Extract the (x, y) coordinate from the center of the cell holding the provided text.  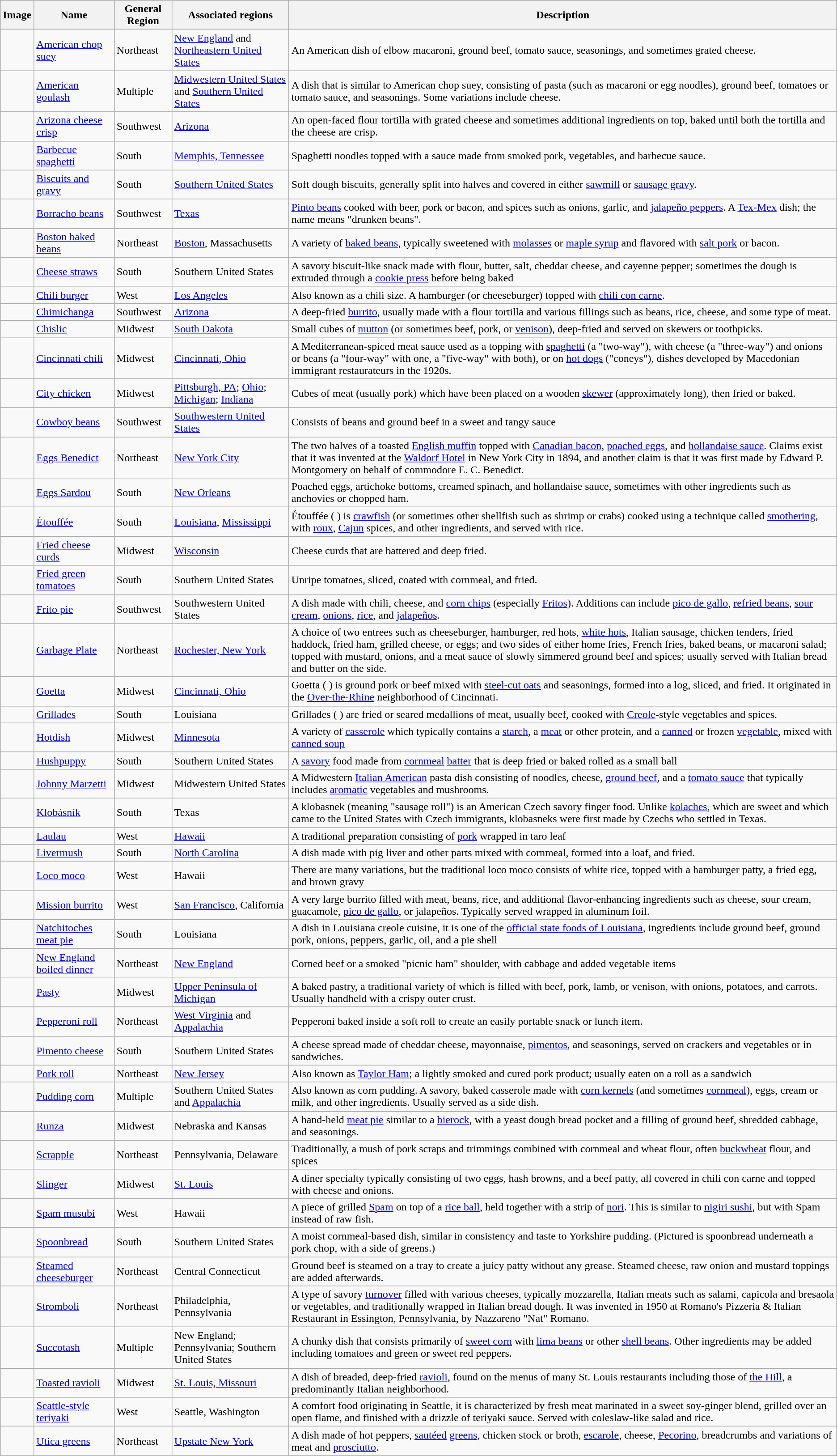
Description (562, 15)
Philadelphia, Pennsylvania (230, 1307)
North Carolina (230, 853)
Minnesota (230, 737)
Upper Peninsula of Michigan (230, 992)
Biscuits and gravy (74, 184)
Upstate New York (230, 1441)
A dish made of hot peppers, sautéed greens, chicken stock or broth, escarole, cheese, Pecorino, breadcrumbs and variations of meat and prosciutto. (562, 1441)
A traditional preparation consisting of pork wrapped in taro leaf (562, 836)
Fried green tomatoes (74, 580)
Seattle, Washington (230, 1412)
Pittsburgh, PA; Ohio; Michigan; Indiana (230, 394)
Spaghetti noodles topped with a sauce made from smoked pork, vegetables, and barbecue sauce. (562, 156)
Laulau (74, 836)
New Jersey (230, 1074)
Name (74, 15)
Louisiana, Mississippi (230, 522)
Cubes of meat (usually pork) which have been placed on a wooden skewer (approximately long), then fried or baked. (562, 394)
A diner specialty typically consisting of two eggs, hash browns, and a beef patty, all covered in chili con carne and topped with cheese and onions. (562, 1184)
Barbecue spaghetti (74, 156)
Scrapple (74, 1155)
San Francisco, California (230, 905)
Toasted ravioli (74, 1383)
Image (17, 15)
Nebraska and Kansas (230, 1125)
An American dish of elbow macaroni, ground beef, tomato sauce, seasonings, and sometimes grated cheese. (562, 50)
Rochester, New York (230, 650)
Traditionally, a mush of pork scraps and trimmings combined with cornmeal and wheat flour, often buckwheat flour, and spices (562, 1155)
A dish made with pig liver and other parts mixed with cornmeal, formed into a loaf, and fried. (562, 853)
New Orleans (230, 493)
Natchitoches meat pie (74, 934)
Grillades (74, 714)
Johnny Marzetti (74, 784)
Klobásník (74, 812)
Pepperoni baked inside a soft roll to create an easily portable snack or lunch item. (562, 1022)
Spoonbread (74, 1242)
Pimento cheese (74, 1050)
West Virginia and Appalachia (230, 1022)
Hushpuppy (74, 760)
Slinger (74, 1184)
Eggs Benedict (74, 458)
Wisconsin (230, 551)
Étouffée (74, 522)
Runza (74, 1125)
New England boiled dinner (74, 964)
Los Angeles (230, 295)
Corned beef or a smoked "picnic ham" shoulder, with cabbage and added vegetable items (562, 964)
Hotdish (74, 737)
Mission burrito (74, 905)
A variety of casserole which typically contains a starch, a meat or other protein, and a canned or frozen vegetable, mixed with canned soup (562, 737)
Chili burger (74, 295)
Cincinnati chili (74, 358)
Chimichanga (74, 312)
A hand-held meat pie similar to a bierock, with a yeast dough bread pocket and a filling of ground beef, shredded cabbage, and seasonings. (562, 1125)
Pasty (74, 992)
Soft dough biscuits, generally split into halves and covered in either sawmill or sausage gravy. (562, 184)
Boston, Massachusetts (230, 242)
Poached eggs, artichoke bottoms, creamed spinach, and hollandaise sauce, sometimes with other ingredients such as anchovies or chopped ham. (562, 493)
New England and Northeastern United States (230, 50)
Cowboy beans (74, 422)
Small cubes of mutton (or sometimes beef, pork, or venison), deep-fried and served on skewers or toothpicks. (562, 329)
Utica greens (74, 1441)
General Region (143, 15)
Southern United States and Appalachia (230, 1097)
Livermush (74, 853)
Pudding corn (74, 1097)
Pennsylvania, Delaware (230, 1155)
Unripe tomatoes, sliced, coated with cornmeal, and fried. (562, 580)
Consists of beans and ground beef in a sweet and tangy sauce (562, 422)
Grillades ( ) are fried or seared medallions of meat, usually beef, cooked with Creole-style vegetables and spices. (562, 714)
Goetta (74, 692)
Garbage Plate (74, 650)
An open-faced flour tortilla with grated cheese and sometimes additional ingredients on top, baked until both the tortilla and the cheese are crisp. (562, 126)
A variety of baked beans, typically sweetened with molasses or maple syrup and flavored with salt pork or bacon. (562, 242)
Pork roll (74, 1074)
American chop suey (74, 50)
Seattle-style teriyaki (74, 1412)
Boston baked beans (74, 242)
South Dakota (230, 329)
A deep-fried burrito, usually made with a flour tortilla and various fillings such as beans, rice, cheese, and some type of meat. (562, 312)
Cheese straws (74, 272)
A cheese spread made of cheddar cheese, mayonnaise, pimentos, and seasonings, served on crackers and vegetables or in sandwiches. (562, 1050)
Pepperoni roll (74, 1022)
Chislic (74, 329)
Memphis, Tennessee (230, 156)
City chicken (74, 394)
New England; Pennsylvania; Southern United States (230, 1348)
St. Louis (230, 1184)
New York City (230, 458)
Stromboli (74, 1307)
A savory food made from cornmeal batter that is deep fried or baked rolled as a small ball (562, 760)
Midwestern United States (230, 784)
Loco moco (74, 876)
St. Louis, Missouri (230, 1383)
Arizona cheese crisp (74, 126)
Also known as a chili size. A hamburger (or cheeseburger) topped with chili con carne. (562, 295)
Also known as Taylor Ham; a lightly smoked and cured pork product; usually eaten on a roll as a sandwich (562, 1074)
There are many variations, but the traditional loco moco consists of white rice, topped with a hamburger patty, a fried egg, and brown gravy (562, 876)
Associated regions (230, 15)
Ground beef is steamed on a tray to create a juicy patty without any grease. Steamed cheese, raw onion and mustard toppings are added afterwards. (562, 1271)
New England (230, 964)
Pinto beans cooked with beer, pork or bacon, and spices such as onions, garlic, and jalapeño peppers. A Tex-Mex dish; the name means "drunken beans". (562, 214)
Steamed cheeseburger (74, 1271)
Eggs Sardou (74, 493)
Fried cheese curds (74, 551)
Cheese curds that are battered and deep fried. (562, 551)
American goulash (74, 91)
Midwestern United States and Southern United States (230, 91)
Frito pie (74, 609)
Central Connecticut (230, 1271)
Borracho beans (74, 214)
Spam musubi (74, 1213)
Succotash (74, 1348)
